Locate the cell with the specified text and output its (x, y) center coordinate. 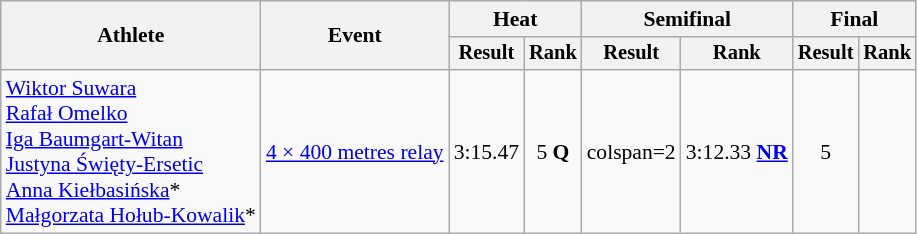
3:15.47 (486, 152)
4 × 400 metres relay (355, 152)
Final (854, 19)
5 (826, 152)
Wiktor Suwara Rafał Omelko Iga Baumgart-Witan Justyna Święty-Ersetic Anna Kiełbasińska* Małgorzata Hołub-Kowalik* (131, 152)
Athlete (131, 36)
Event (355, 36)
Semifinal (688, 19)
5 Q (553, 152)
3:12.33 NR (737, 152)
colspan=2 (632, 152)
Heat (516, 19)
